Capture the cell that displays the provided text and extract its (x, y) central coordinate. 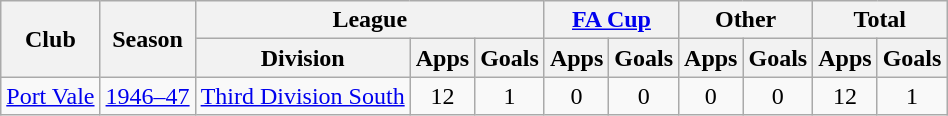
Third Division South (302, 96)
FA Cup (611, 20)
Port Vale (50, 96)
Division (302, 58)
Other (746, 20)
1946–47 (148, 96)
Club (50, 39)
Season (148, 39)
League (370, 20)
Total (880, 20)
